Provide the (x, y) coordinate of the cell's center where the given text is located.  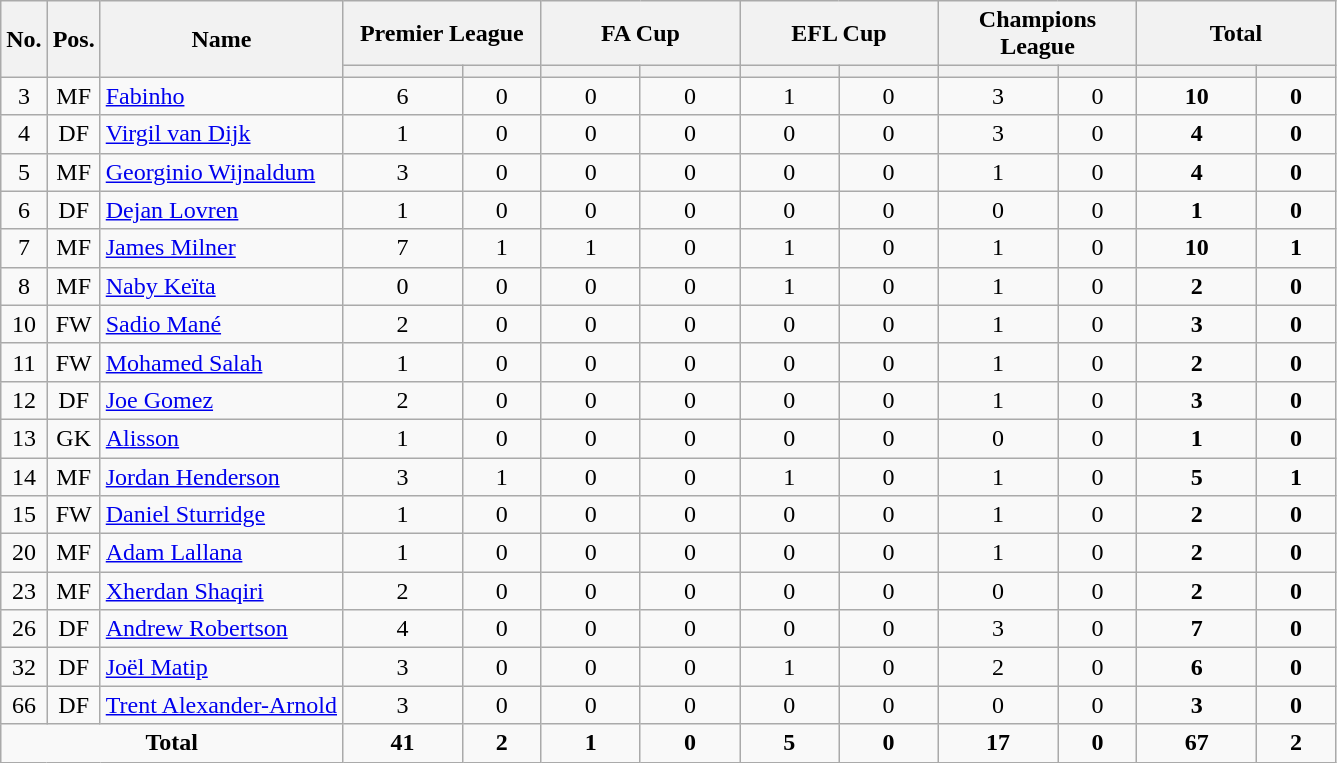
17 (998, 743)
Jordan Henderson (221, 477)
13 (24, 438)
Name (221, 39)
Andrew Robertson (221, 629)
Pos. (74, 39)
No. (24, 39)
11 (24, 362)
26 (24, 629)
Virgil van Dijk (221, 134)
Daniel Sturridge (221, 515)
67 (1197, 743)
Adam Lallana (221, 553)
FA Cup (640, 34)
Sadio Mané (221, 324)
41 (403, 743)
23 (24, 591)
James Milner (221, 248)
Premier League (442, 34)
Joël Matip (221, 667)
Champions League (1038, 34)
Georginio Wijnaldum (221, 172)
Joe Gomez (221, 400)
Xherdan Shaqiri (221, 591)
Alisson (221, 438)
Mohamed Salah (221, 362)
Fabinho (221, 96)
14 (24, 477)
66 (24, 705)
32 (24, 667)
Trent Alexander-Arnold (221, 705)
8 (24, 286)
GK (74, 438)
Dejan Lovren (221, 210)
Naby Keïta (221, 286)
15 (24, 515)
12 (24, 400)
20 (24, 553)
EFL Cup (840, 34)
